Pinpoint the cell where the given text exists, returning its (X, Y) midpoint coordinate. 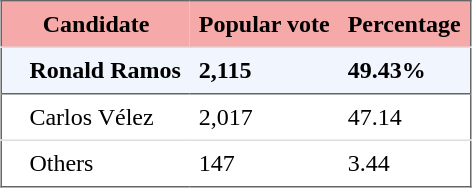
Ronald Ramos (104, 70)
2,017 (264, 117)
Candidate (96, 24)
47.14 (405, 117)
Carlos Vélez (104, 117)
49.43% (405, 70)
Popular vote (264, 24)
147 (264, 163)
Others (104, 163)
2,115 (264, 70)
Percentage (405, 24)
3.44 (405, 163)
